Provide the [x, y] coordinate of the cell's center where the given text is located.  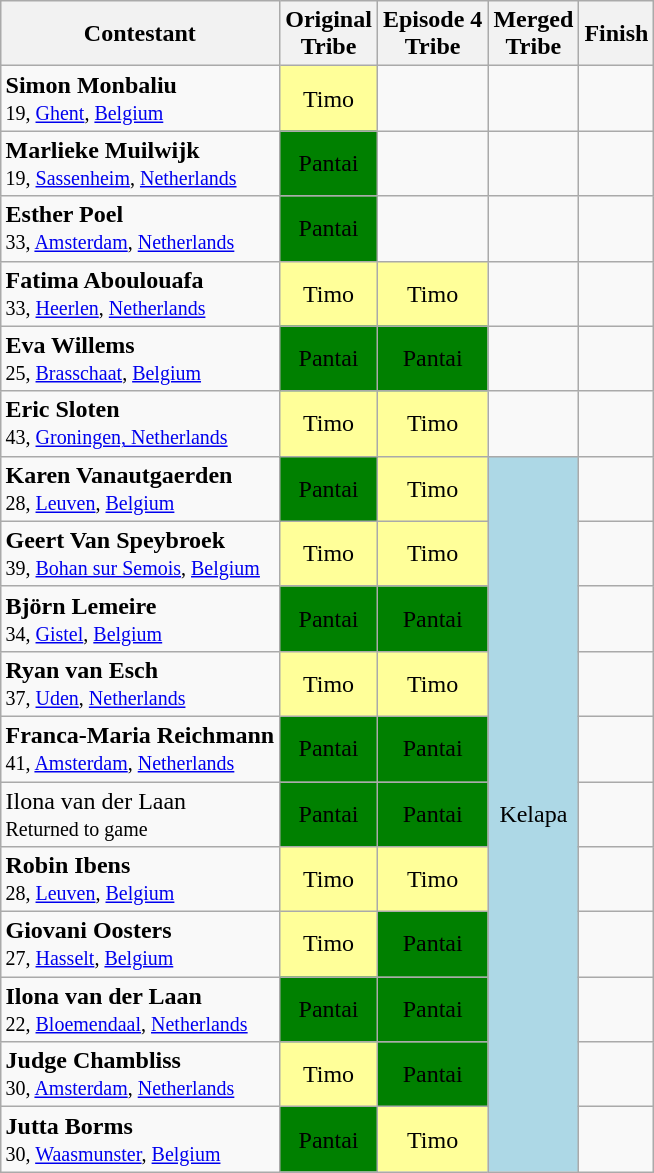
Björn Lemeire34, Gistel, Belgium [140, 618]
Fatima Aboulouafa33, Heerlen, Netherlands [140, 294]
Contestant [140, 34]
Geert Van Speybroek39, Bohan sur Semois, Belgium [140, 554]
Ryan van Esch37, Uden, Netherlands [140, 684]
Ilona van der LaanReturned to game [140, 814]
Robin Ibens28, Leuven, Belgium [140, 880]
Eric Sloten43, Groningen, Netherlands [140, 424]
Ilona van der Laan22, Bloemendaal, Netherlands [140, 1010]
OriginalTribe [329, 34]
MergedTribe [534, 34]
Esther Poel33, Amsterdam, Netherlands [140, 228]
Finish [616, 34]
Jutta Borms30, Waasmunster, Belgium [140, 1140]
Kelapa [534, 814]
Marlieke Muilwijk19, Sassenheim, Netherlands [140, 164]
Episode 4Tribe [432, 34]
Judge Chambliss30, Amsterdam, Netherlands [140, 1074]
Simon Monbaliu19, Ghent, Belgium [140, 98]
Giovani Oosters27, Hasselt, Belgium [140, 944]
Eva Willems25, Brasschaat, Belgium [140, 358]
Franca-Maria Reichmann41, Amsterdam, Netherlands [140, 748]
Karen Vanautgaerden28, Leuven, Belgium [140, 488]
